Extract the (x, y) coordinate from the center of the cell holding the provided text.  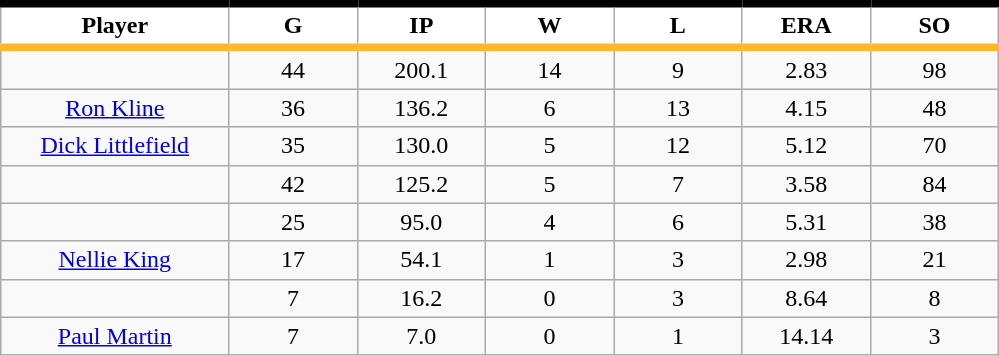
L (678, 26)
125.2 (421, 184)
44 (293, 68)
3.58 (806, 184)
2.83 (806, 68)
9 (678, 68)
W (549, 26)
36 (293, 108)
G (293, 26)
4.15 (806, 108)
13 (678, 108)
42 (293, 184)
16.2 (421, 298)
8.64 (806, 298)
130.0 (421, 146)
21 (934, 260)
7.0 (421, 336)
12 (678, 146)
84 (934, 184)
14 (549, 68)
5.31 (806, 222)
200.1 (421, 68)
70 (934, 146)
Player (115, 26)
38 (934, 222)
48 (934, 108)
2.98 (806, 260)
Ron Kline (115, 108)
Paul Martin (115, 336)
35 (293, 146)
Nellie King (115, 260)
17 (293, 260)
98 (934, 68)
SO (934, 26)
5.12 (806, 146)
25 (293, 222)
95.0 (421, 222)
136.2 (421, 108)
IP (421, 26)
4 (549, 222)
14.14 (806, 336)
54.1 (421, 260)
8 (934, 298)
Dick Littlefield (115, 146)
ERA (806, 26)
